Return [X, Y] of the center of cell containing provided text 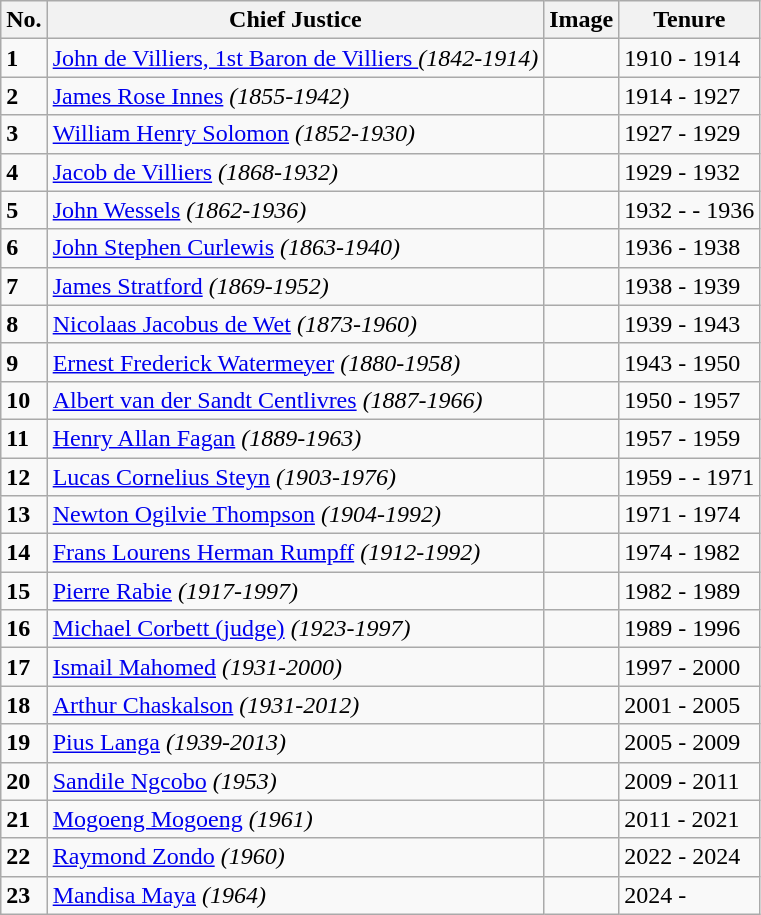
16 [24, 629]
William Henry Solomon (1852-1930) [296, 134]
Newton Ogilvie Thompson (1904-1992) [296, 515]
Chief Justice [296, 20]
No. [24, 20]
Sandile Ngcobo (1953) [296, 781]
7 [24, 286]
18 [24, 705]
Mogoeng Mogoeng (1961) [296, 819]
5 [24, 210]
Jacob de Villiers (1868-1932) [296, 172]
17 [24, 667]
1971 - 1974 [690, 515]
Image [582, 20]
8 [24, 324]
19 [24, 743]
1932 - - 1936 [690, 210]
John de Villiers, 1st Baron de Villiers (1842-1914) [296, 58]
Albert van der Sandt Centlivres (1887-1966) [296, 400]
1938 - 1939 [690, 286]
11 [24, 438]
1959 - - 1971 [690, 477]
Ernest Frederick Watermeyer (1880-1958) [296, 362]
2024 - [690, 895]
John Stephen Curlewis (1863-1940) [296, 248]
1950 - 1957 [690, 400]
3 [24, 134]
Nicolaas Jacobus de Wet (1873-1960) [296, 324]
2022 - 2024 [690, 857]
2009 - 2011 [690, 781]
2001 - 2005 [690, 705]
2005 - 2009 [690, 743]
1914 - 1927 [690, 96]
Mandisa Maya (1964) [296, 895]
1989 - 1996 [690, 629]
Raymond Zondo (1960) [296, 857]
Arthur Chaskalson (1931-2012) [296, 705]
13 [24, 515]
Lucas Cornelius Steyn (1903-1976) [296, 477]
1 [24, 58]
21 [24, 819]
10 [24, 400]
Pius Langa (1939-2013) [296, 743]
1957 - 1959 [690, 438]
6 [24, 248]
James Rose Innes (1855-1942) [296, 96]
1982 - 1989 [690, 591]
14 [24, 553]
23 [24, 895]
1910 - 1914 [690, 58]
Frans Lourens Herman Rumpff (1912-1992) [296, 553]
9 [24, 362]
1943 - 1950 [690, 362]
1974 - 1982 [690, 553]
Ismail Mahomed (1931-2000) [296, 667]
Henry Allan Fagan (1889-1963) [296, 438]
2011 - 2021 [690, 819]
2 [24, 96]
1929 - 1932 [690, 172]
James Stratford (1869-1952) [296, 286]
1997 - 2000 [690, 667]
1939 - 1943 [690, 324]
4 [24, 172]
22 [24, 857]
1927 - 1929 [690, 134]
Tenure [690, 20]
Pierre Rabie (1917-1997) [296, 591]
Michael Corbett (judge) (1923-1997) [296, 629]
12 [24, 477]
1936 - 1938 [690, 248]
15 [24, 591]
20 [24, 781]
John Wessels (1862-1936) [296, 210]
